Detect which cell encompasses the target text, then output its (x, y) center coordinate. 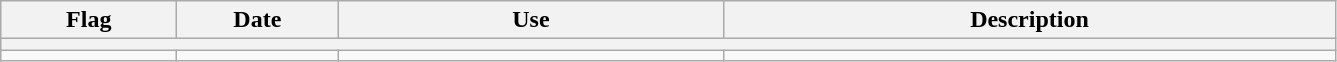
Flag (89, 20)
Date (258, 20)
Use (531, 20)
Description (1030, 20)
